Determine the [x, y] coordinate at the center of the cell enclosing the given text.  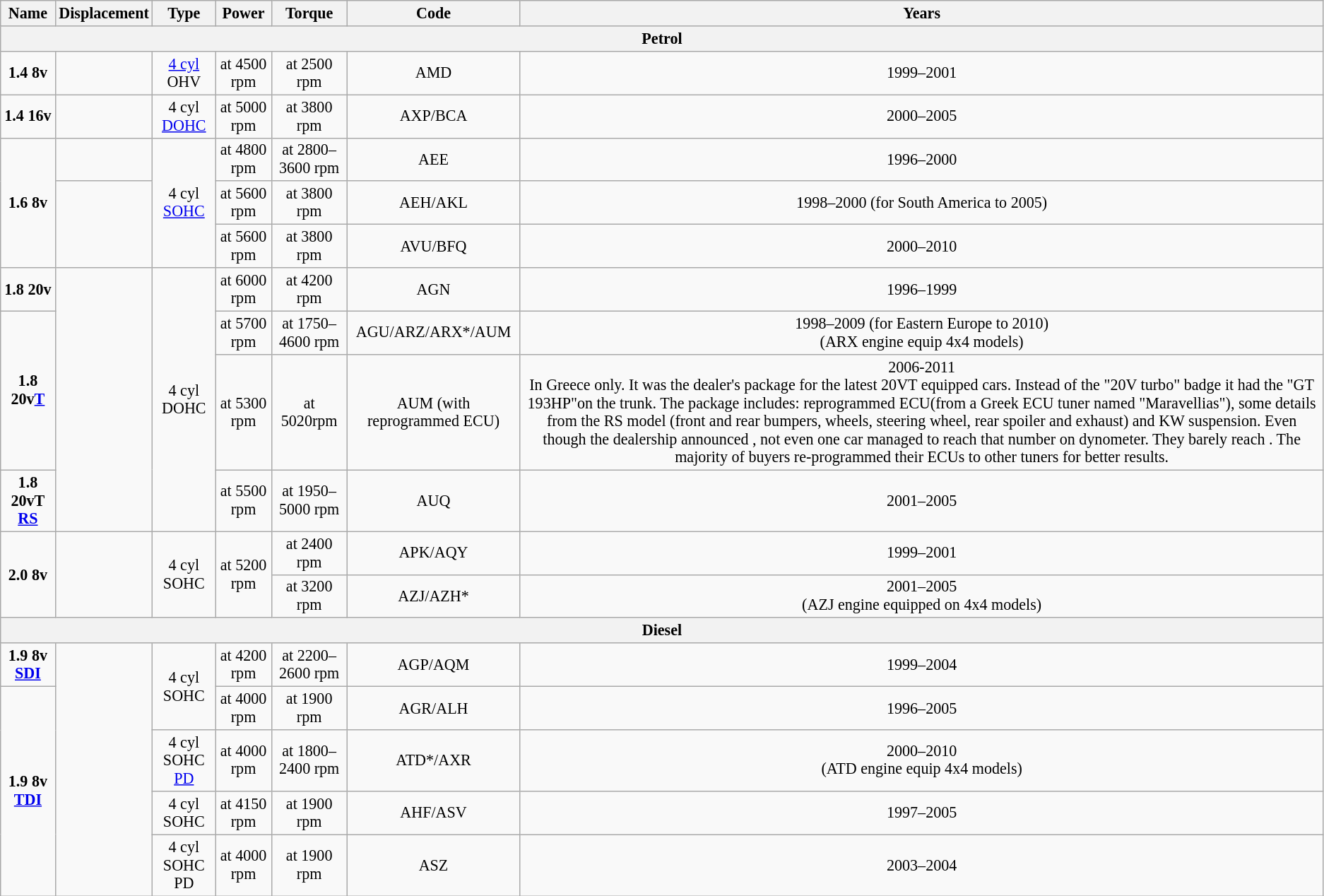
ATD*/AXR [434, 760]
2.0 8v [28, 574]
1.4 8v [28, 72]
Name [28, 13]
at 4800 rpm [244, 160]
at 5200 rpm [244, 574]
at 5500 rpm [244, 500]
Petrol [662, 38]
AHF/ASV [434, 813]
at 2200–2600 rpm [309, 664]
1996–1999 [921, 290]
at 2500 rpm [309, 72]
4 cyl OHV [184, 72]
AGP/AQM [434, 664]
at 5020rpm [309, 411]
2000–2005 [921, 116]
AEE [434, 160]
1.6 8v [28, 203]
1998–2000 (for South America to 2005) [921, 202]
AGR/ALH [434, 708]
1.4 16v [28, 116]
Code [434, 13]
at 2800–3600 rpm [309, 160]
1996–2000 [921, 160]
2003–2004 [921, 865]
2001–2005 [921, 500]
at 6000 rpm [244, 290]
1998–2009 (for Eastern Europe to 2010)(ARX engine equip 4x4 models) [921, 332]
at 5300 rpm [244, 411]
AZJ/AZH* [434, 596]
AGU/ARZ/ARX*/AUM [434, 332]
AVU/BFQ [434, 246]
at 4150 rpm [244, 813]
2000–2010 [921, 246]
Power [244, 13]
at 3200 rpm [309, 596]
Displacement [104, 13]
AUQ [434, 500]
Torque [309, 13]
APK/AQY [434, 553]
at 4500 rpm [244, 72]
AXP/BCA [434, 116]
AMD [434, 72]
1.9 8v TDI [28, 791]
at 1750–4600 rpm [309, 332]
at 1800–2400 rpm [309, 760]
AEH/AKL [434, 202]
1997–2005 [921, 813]
at 5700 rpm [244, 332]
at 5000 rpm [244, 116]
AUM (with reprogrammed ECU) [434, 411]
2000–2010(ATD engine equip 4x4 models) [921, 760]
at 1950–5000 rpm [309, 500]
at 2400 rpm [309, 553]
ASZ [434, 865]
2001–2005(AZJ engine equipped on 4x4 models) [921, 596]
AGN [434, 290]
Years [921, 13]
Diesel [662, 630]
1999–2004 [921, 664]
1.8 20v [28, 290]
Type [184, 13]
1.8 20vT [28, 390]
1.9 8v SDI [28, 664]
1.8 20vT RS [28, 500]
1996–2005 [921, 708]
